Search for the cell housing the specified text and yield its (X, Y) center coordinate. 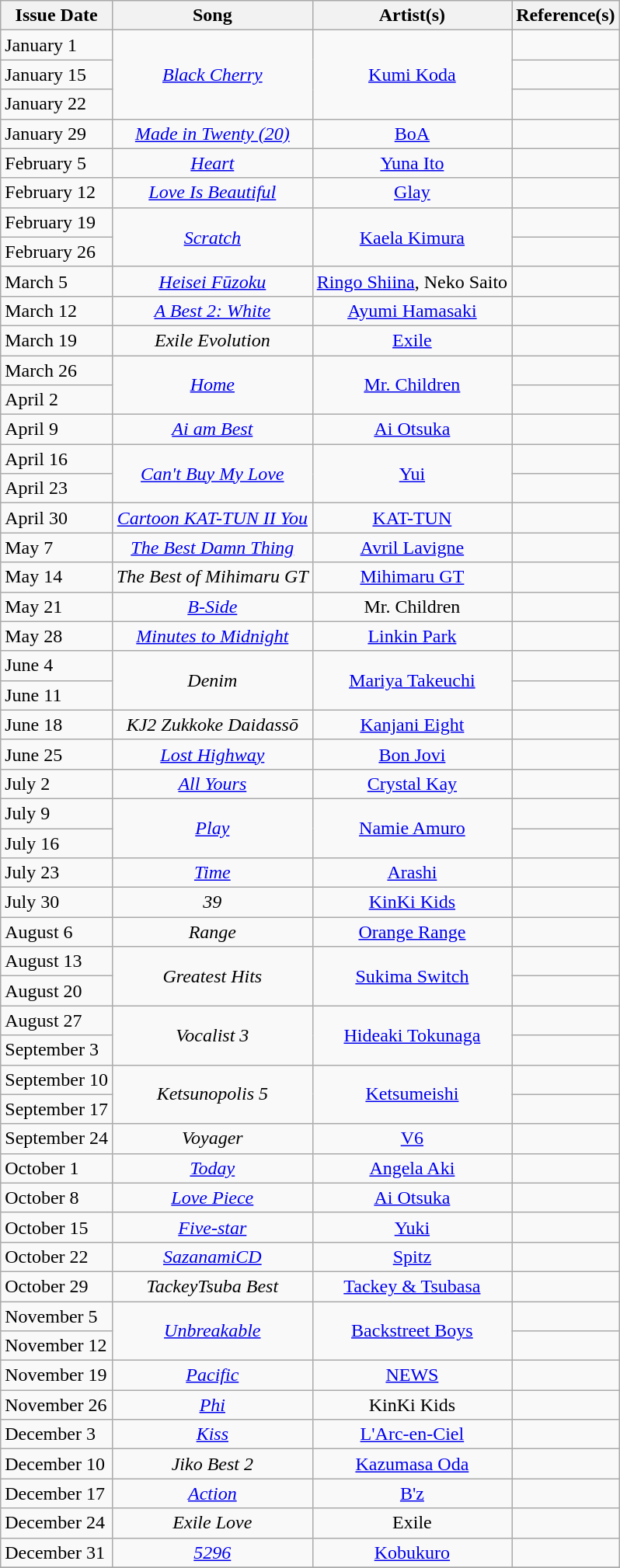
L'Arc-en-Ciel (412, 1434)
February 19 (57, 222)
Love Is Beautiful (212, 193)
November 19 (57, 1375)
October 29 (57, 1286)
February 5 (57, 163)
Yuna Ito (412, 163)
July 9 (57, 813)
Can't Buy My Love (212, 474)
Linkin Park (412, 636)
Issue Date (57, 16)
Greatest Hits (212, 976)
October 15 (57, 1227)
Glay (412, 193)
Ai am Best (212, 429)
August 6 (57, 932)
The Best of Mihimaru GT (212, 577)
May 14 (57, 577)
Orange Range (412, 932)
April 30 (57, 518)
Kiss (212, 1434)
V6 (412, 1139)
TackeyTsuba Best (212, 1286)
July 2 (57, 784)
Kumi Koda (412, 75)
Pacific (212, 1375)
Love Piece (212, 1198)
All Yours (212, 784)
September 3 (57, 1050)
Kaela Kimura (412, 237)
Unbreakable (212, 1331)
Hideaki Tokunaga (412, 1035)
Play (212, 828)
December 10 (57, 1464)
KAT-TUN (412, 518)
39 (212, 902)
Bon Jovi (412, 754)
October 1 (57, 1168)
Voyager (212, 1139)
June 4 (57, 666)
January 15 (57, 75)
Ketsunopolis 5 (212, 1094)
Ketsumeishi (412, 1094)
Kazumasa Oda (412, 1464)
Yui (412, 474)
Avril Lavigne (412, 548)
Heisei Fūzoku (212, 281)
November 5 (57, 1316)
February 12 (57, 193)
June 18 (57, 725)
January 22 (57, 104)
Five-star (212, 1227)
August 20 (57, 991)
March 26 (57, 370)
Made in Twenty (20) (212, 134)
B-Side (212, 607)
May 21 (57, 607)
Time (212, 873)
Minutes to Midnight (212, 636)
January 1 (57, 45)
April 9 (57, 429)
Heart (212, 163)
Exile Evolution (212, 340)
August 13 (57, 961)
Mariya Takeuchi (412, 680)
April 2 (57, 400)
Sukima Switch (412, 976)
SazanamiCD (212, 1257)
Song (212, 16)
Crystal Kay (412, 784)
August 27 (57, 1020)
Lost Highway (212, 754)
Ringo Shiina, Neko Saito (412, 281)
Black Cherry (212, 75)
January 29 (57, 134)
June 11 (57, 695)
December 3 (57, 1434)
Vocalist 3 (212, 1035)
December 24 (57, 1523)
Ayumi Hamasaki (412, 311)
June 25 (57, 754)
The Best Damn Thing (212, 548)
March 12 (57, 311)
December 17 (57, 1493)
NEWS (412, 1375)
Mihimaru GT (412, 577)
March 19 (57, 340)
Tackey & Tsubasa (412, 1286)
Arashi (412, 873)
July 30 (57, 902)
Jiko Best 2 (212, 1464)
May 7 (57, 548)
Reference(s) (566, 16)
Namie Amuro (412, 828)
November 26 (57, 1405)
May 28 (57, 636)
February 26 (57, 252)
July 23 (57, 873)
Today (212, 1168)
September 10 (57, 1080)
September 24 (57, 1139)
Phi (212, 1405)
Action (212, 1493)
November 12 (57, 1346)
Kanjani Eight (412, 725)
Spitz (412, 1257)
Scratch (212, 237)
Backstreet Boys (412, 1331)
5296 (212, 1552)
Angela Aki (412, 1168)
October 22 (57, 1257)
Yuki (412, 1227)
BoA (412, 134)
Denim (212, 680)
October 8 (57, 1198)
September 17 (57, 1109)
Cartoon KAT-TUN II You (212, 518)
Home (212, 385)
Exile Love (212, 1523)
B'z (412, 1493)
Range (212, 932)
Kobukuro (412, 1552)
A Best 2: White (212, 311)
March 5 (57, 281)
Artist(s) (412, 16)
April 16 (57, 459)
December 31 (57, 1552)
KJ2 Zukkoke Daidassō (212, 725)
April 23 (57, 488)
July 16 (57, 843)
